Return (x, y) of the center of cell containing provided text 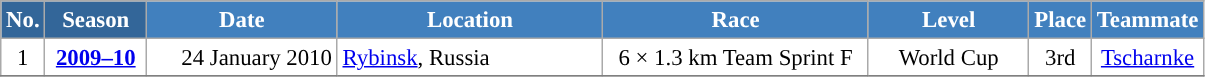
Level (948, 20)
Place (1060, 20)
Race (736, 20)
3rd (1060, 58)
Tscharnke (1147, 58)
No. (23, 20)
Teammate (1147, 20)
2009–10 (96, 58)
24 January 2010 (242, 58)
Season (96, 20)
World Cup (948, 58)
1 (23, 58)
Rybinsk, Russia (470, 58)
Date (242, 20)
Location (470, 20)
6 × 1.3 km Team Sprint F (736, 58)
